Output the [X, Y] coordinate of the center of the cell containing the given text.  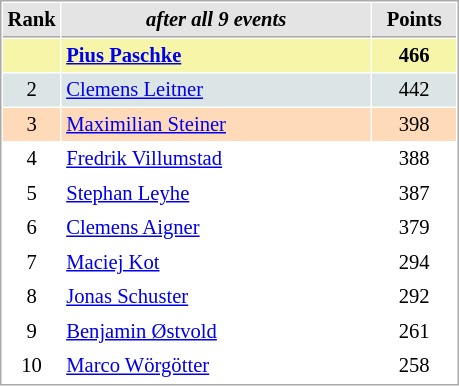
3 [32, 124]
6 [32, 228]
379 [414, 228]
after all 9 events [216, 20]
Marco Wörgötter [216, 366]
10 [32, 366]
388 [414, 158]
Points [414, 20]
Stephan Leyhe [216, 194]
442 [414, 90]
8 [32, 296]
258 [414, 366]
466 [414, 56]
Pius Paschke [216, 56]
Clemens Leitner [216, 90]
Benjamin Østvold [216, 332]
398 [414, 124]
4 [32, 158]
Rank [32, 20]
387 [414, 194]
292 [414, 296]
261 [414, 332]
Jonas Schuster [216, 296]
5 [32, 194]
Maciej Kot [216, 262]
Maximilian Steiner [216, 124]
Fredrik Villumstad [216, 158]
294 [414, 262]
2 [32, 90]
9 [32, 332]
Clemens Aigner [216, 228]
7 [32, 262]
